Identify which cell holds the provided text, then report its (x, y) central coordinate. 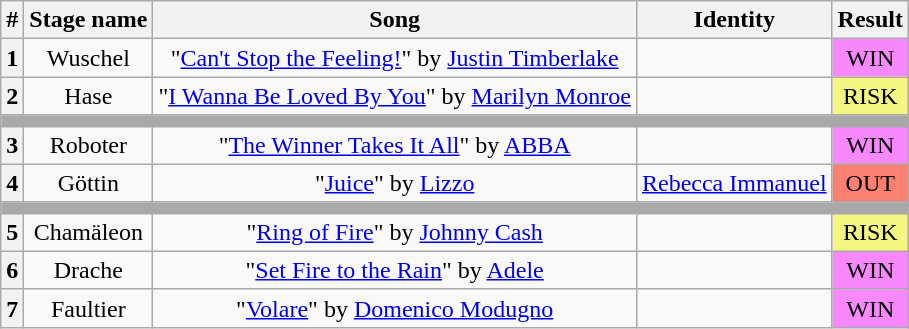
Faultier (88, 308)
"Set Fire to the Rain" by Adele (395, 270)
Göttin (88, 183)
"Ring of Fire" by Johnny Cash (395, 232)
"I Wanna Be Loved By You" by Marilyn Monroe (395, 96)
Roboter (88, 145)
"The Winner Takes It All" by ABBA (395, 145)
3 (12, 145)
7 (12, 308)
Wuschel (88, 58)
Result (870, 20)
Song (395, 20)
"Can't Stop the Feeling!" by Justin Timberlake (395, 58)
Identity (734, 20)
5 (12, 232)
Drache (88, 270)
1 (12, 58)
Rebecca Immanuel (734, 183)
"Juice" by Lizzo (395, 183)
Stage name (88, 20)
2 (12, 96)
6 (12, 270)
"Volare" by Domenico Modugno (395, 308)
# (12, 20)
OUT (870, 183)
Hase (88, 96)
Chamäleon (88, 232)
4 (12, 183)
